Return the (X, Y) coordinate for the center point of the cell that contains the specified text.  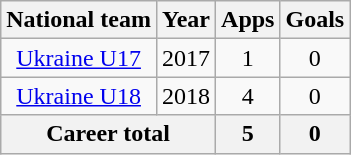
National team (79, 20)
Goals (315, 20)
Career total (108, 134)
Ukraine U17 (79, 58)
5 (248, 134)
4 (248, 96)
Apps (248, 20)
2017 (186, 58)
Ukraine U18 (79, 96)
Year (186, 20)
2018 (186, 96)
1 (248, 58)
